From the cell containing the given text, extract its center point as [x, y] coordinate. 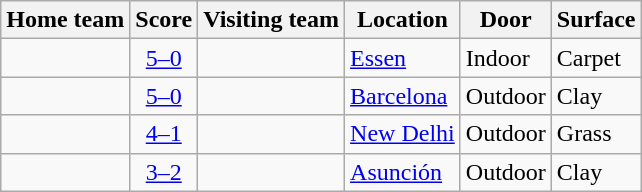
4–1 [164, 134]
Visiting team [272, 20]
Indoor [506, 58]
Home team [66, 20]
Score [164, 20]
Surface [596, 20]
3–2 [164, 172]
Location [403, 20]
Door [506, 20]
Essen [403, 58]
Carpet [596, 58]
Grass [596, 134]
Asunción [403, 172]
Barcelona [403, 96]
New Delhi [403, 134]
